Return the (X, Y) coordinate for the center point of the cell that contains the specified text.  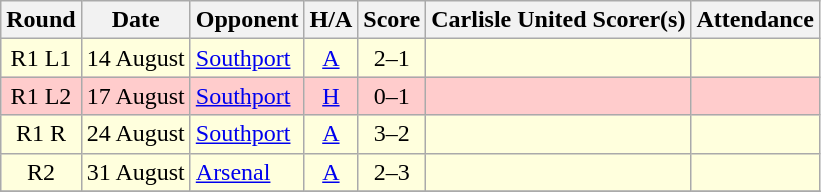
R1 R (41, 134)
Score (392, 20)
14 August (136, 58)
0–1 (392, 96)
Attendance (755, 20)
Date (136, 20)
R2 (41, 172)
H (331, 96)
24 August (136, 134)
Arsenal (247, 172)
R1 L1 (41, 58)
Carlisle United Scorer(s) (558, 20)
H/A (331, 20)
Opponent (247, 20)
R1 L2 (41, 96)
31 August (136, 172)
Round (41, 20)
3–2 (392, 134)
17 August (136, 96)
2–3 (392, 172)
2–1 (392, 58)
